Return the [X, Y] coordinate for the center point of the cell that contains the specified text.  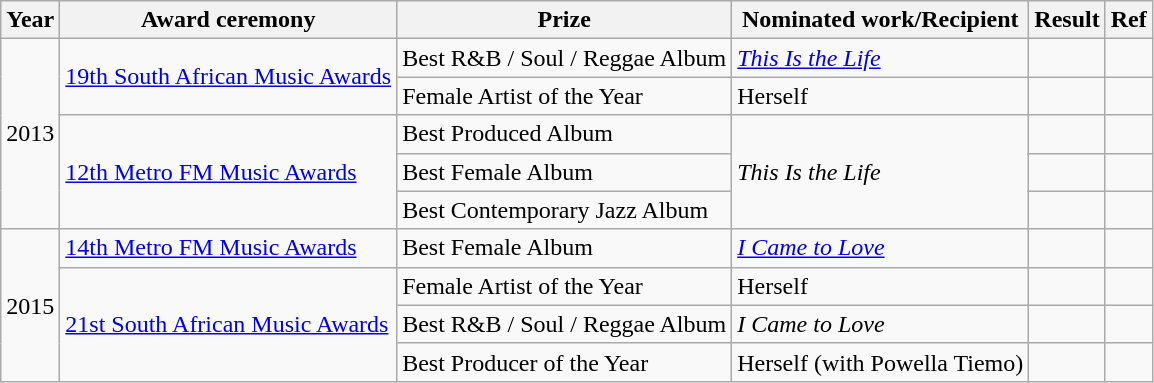
Herself (with Powella Tiemo) [880, 362]
14th Metro FM Music Awards [228, 248]
Award ceremony [228, 20]
2013 [30, 134]
Ref [1128, 20]
19th South African Music Awards [228, 77]
12th Metro FM Music Awards [228, 172]
Best Producer of the Year [564, 362]
Result [1067, 20]
2015 [30, 305]
21st South African Music Awards [228, 324]
Prize [564, 20]
Nominated work/Recipient [880, 20]
Year [30, 20]
Best Produced Album [564, 134]
Best Contemporary Jazz Album [564, 210]
